Return (X, Y) of the center of cell containing provided text 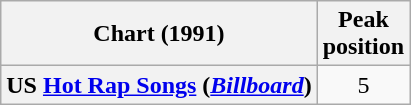
5 (363, 85)
Peakposition (363, 34)
Chart (1991) (159, 34)
US Hot Rap Songs (Billboard) (159, 85)
